Output the (X, Y) coordinate of the center of the cell containing the given text.  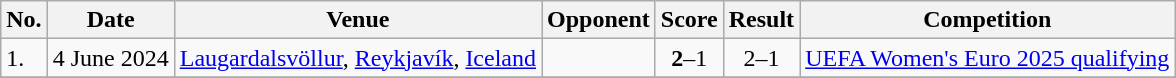
Result (761, 20)
Opponent (599, 20)
No. (24, 20)
1. (24, 58)
Date (110, 20)
Venue (358, 20)
Laugardalsvöllur, Reykjavík, Iceland (358, 58)
Score (689, 20)
Competition (988, 20)
UEFA Women's Euro 2025 qualifying (988, 58)
4 June 2024 (110, 58)
